Locate the cell with the specified text and output its [x, y] center coordinate. 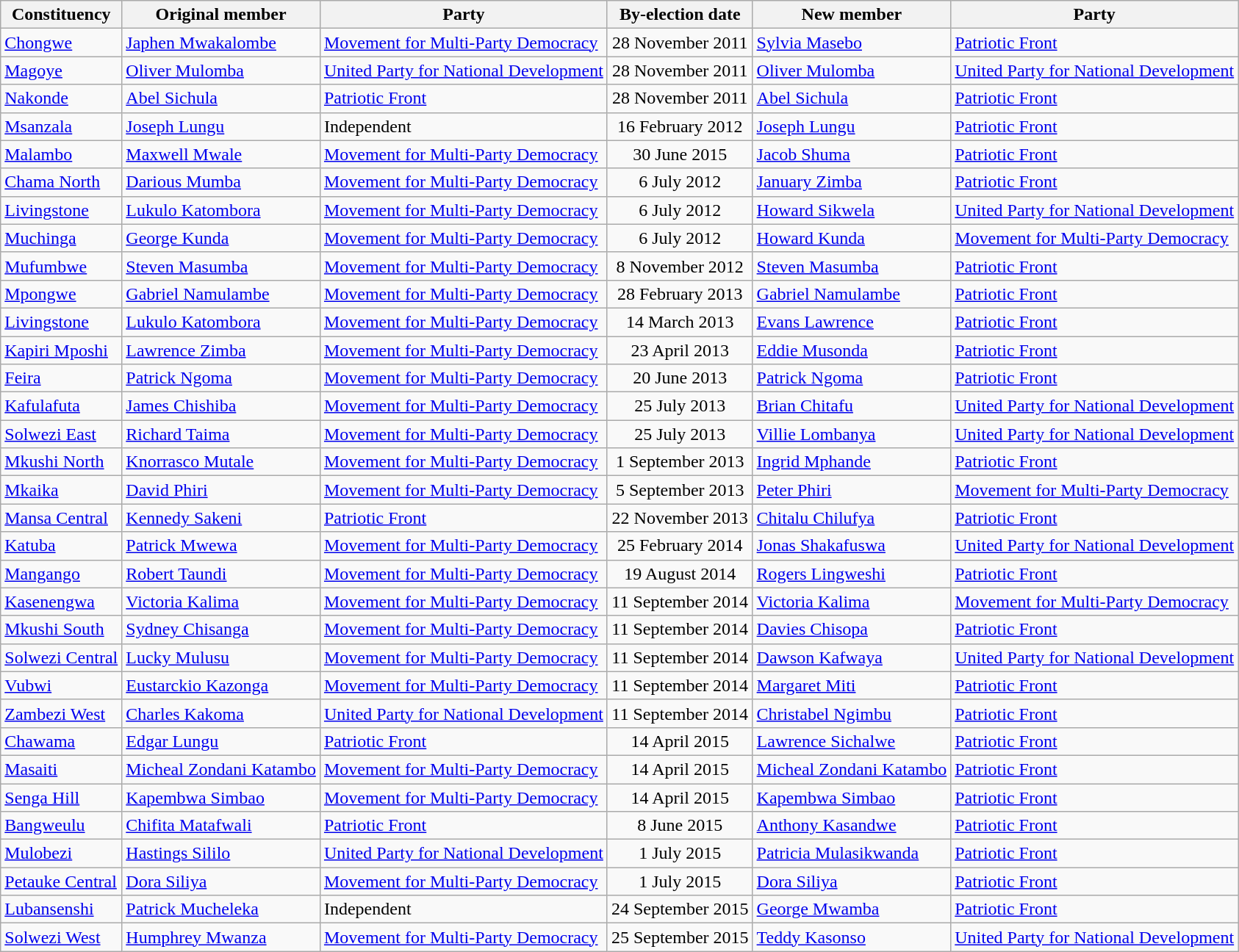
Mansa Central [62, 518]
Lawrence Sichalwe [852, 741]
Christabel Ngimbu [852, 713]
Sylvia Masebo [852, 43]
Katuba [62, 546]
Petauke Central [62, 881]
Lucky Mulusu [221, 657]
Kennedy Sakeni [221, 518]
Eustarckio Kazonga [221, 685]
Original member [221, 15]
5 September 2013 [680, 490]
Patricia Mulasikwanda [852, 854]
Msanzala [62, 126]
28 February 2013 [680, 294]
Lubansenshi [62, 909]
Mkushi North [62, 462]
24 September 2015 [680, 909]
Senga Hill [62, 797]
Margaret Miti [852, 685]
Rogers Lingweshi [852, 574]
Jonas Shakafuswa [852, 546]
Robert Taundi [221, 574]
23 April 2013 [680, 350]
Feira [62, 378]
8 November 2012 [680, 266]
Anthony Kasandwe [852, 826]
Peter Phiri [852, 490]
Mufumbwe [62, 266]
January Zimba [852, 182]
Kasenengwa [62, 602]
Nakonde [62, 98]
25 February 2014 [680, 546]
Evans Lawrence [852, 322]
30 June 2015 [680, 154]
20 June 2013 [680, 378]
George Mwamba [852, 909]
New member [852, 15]
Hastings Sililo [221, 854]
Howard Kunda [852, 238]
Knorrasco Mutale [221, 462]
25 September 2015 [680, 937]
By-election date [680, 15]
Charles Kakoma [221, 713]
Kapiri Mposhi [62, 350]
Jacob Shuma [852, 154]
Malambo [62, 154]
Chitalu Chilufya [852, 518]
22 November 2013 [680, 518]
Chama North [62, 182]
14 March 2013 [680, 322]
Mkaika [62, 490]
Mkushi South [62, 630]
Humphrey Mwanza [221, 937]
Muchinga [62, 238]
1 September 2013 [680, 462]
Brian Chitafu [852, 406]
Masaiti [62, 769]
Patrick Mucheleka [221, 909]
Kafulafuta [62, 406]
David Phiri [221, 490]
Constituency [62, 15]
Solwezi West [62, 937]
Mpongwe [62, 294]
James Chishiba [221, 406]
Chongwe [62, 43]
Sydney Chisanga [221, 630]
Patrick Mwewa [221, 546]
19 August 2014 [680, 574]
Howard Sikwela [852, 210]
Villie Lombanya [852, 434]
Vubwi [62, 685]
Chawama [62, 741]
Ingrid Mphande [852, 462]
Richard Taima [221, 434]
8 June 2015 [680, 826]
Mulobezi [62, 854]
Bangweulu [62, 826]
Edgar Lungu [221, 741]
Darious Mumba [221, 182]
Solwezi East [62, 434]
Dawson Kafwaya [852, 657]
George Kunda [221, 238]
16 February 2012 [680, 126]
Teddy Kasonso [852, 937]
Davies Chisopa [852, 630]
Eddie Musonda [852, 350]
Maxwell Mwale [221, 154]
Mangango [62, 574]
Zambezi West [62, 713]
Solwezi Central [62, 657]
Japhen Mwakalombe [221, 43]
Magoye [62, 71]
Chifita Matafwali [221, 826]
Lawrence Zimba [221, 350]
